Capture the cell that displays the provided text and extract its [x, y] central coordinate. 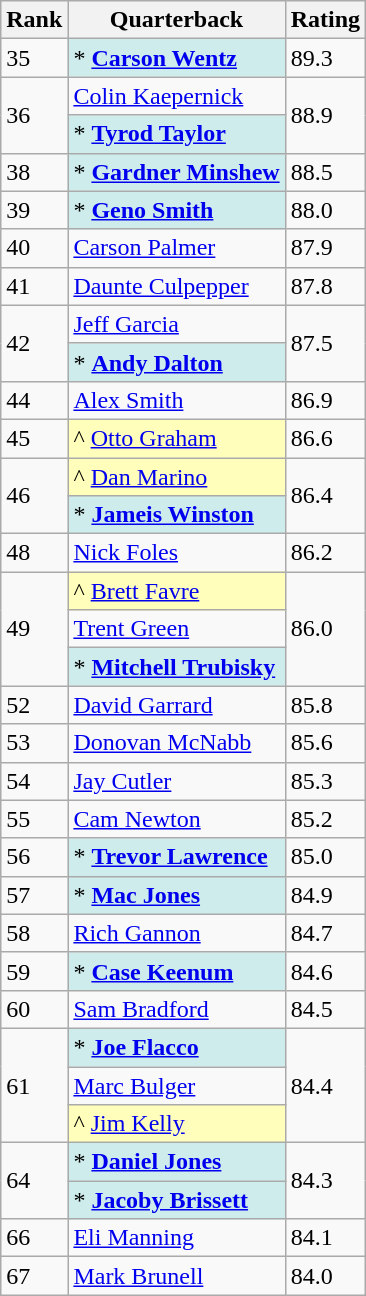
86.9 [325, 400]
Rank [34, 20]
Daunte Culpepper [176, 286]
40 [34, 248]
87.8 [325, 286]
* Mac Jones [176, 895]
35 [34, 58]
86.2 [325, 553]
Donovan McNabb [176, 743]
85.3 [325, 781]
* Case Keenum [176, 971]
86.4 [325, 496]
66 [34, 1238]
86.0 [325, 629]
* Trevor Lawrence [176, 857]
David Garrard [176, 705]
84.4 [325, 1085]
Rating [325, 20]
* Jameis Winston [176, 515]
^ Jim Kelly [176, 1124]
57 [34, 895]
46 [34, 496]
Sam Bradford [176, 1009]
67 [34, 1276]
87.9 [325, 248]
Carson Palmer [176, 248]
38 [34, 172]
* Mitchell Trubisky [176, 667]
Colin Kaepernick [176, 96]
89.3 [325, 58]
88.5 [325, 172]
48 [34, 553]
85.6 [325, 743]
87.5 [325, 343]
84.0 [325, 1276]
* Tyrod Taylor [176, 134]
Jeff Garcia [176, 324]
85.2 [325, 819]
44 [34, 400]
41 [34, 286]
88.9 [325, 115]
Nick Foles [176, 553]
84.7 [325, 933]
^ Brett Favre [176, 591]
64 [34, 1181]
56 [34, 857]
58 [34, 933]
60 [34, 1009]
84.9 [325, 895]
36 [34, 115]
84.3 [325, 1181]
84.5 [325, 1009]
* Gardner Minshew [176, 172]
52 [34, 705]
59 [34, 971]
84.1 [325, 1238]
* Carson Wentz [176, 58]
* Geno Smith [176, 210]
Trent Green [176, 629]
85.0 [325, 857]
85.8 [325, 705]
Alex Smith [176, 400]
^ Otto Graham [176, 438]
54 [34, 781]
Quarterback [176, 20]
Eli Manning [176, 1238]
* Daniel Jones [176, 1162]
Cam Newton [176, 819]
Jay Cutler [176, 781]
* Andy Dalton [176, 362]
Rich Gannon [176, 933]
* Jacoby Brissett [176, 1200]
55 [34, 819]
61 [34, 1085]
42 [34, 343]
86.6 [325, 438]
45 [34, 438]
49 [34, 629]
53 [34, 743]
^ Dan Marino [176, 477]
39 [34, 210]
88.0 [325, 210]
Marc Bulger [176, 1085]
Mark Brunell [176, 1276]
* Joe Flacco [176, 1047]
84.6 [325, 971]
